For the text-containing cell, return its midpoint in (X, Y) coordinate format. 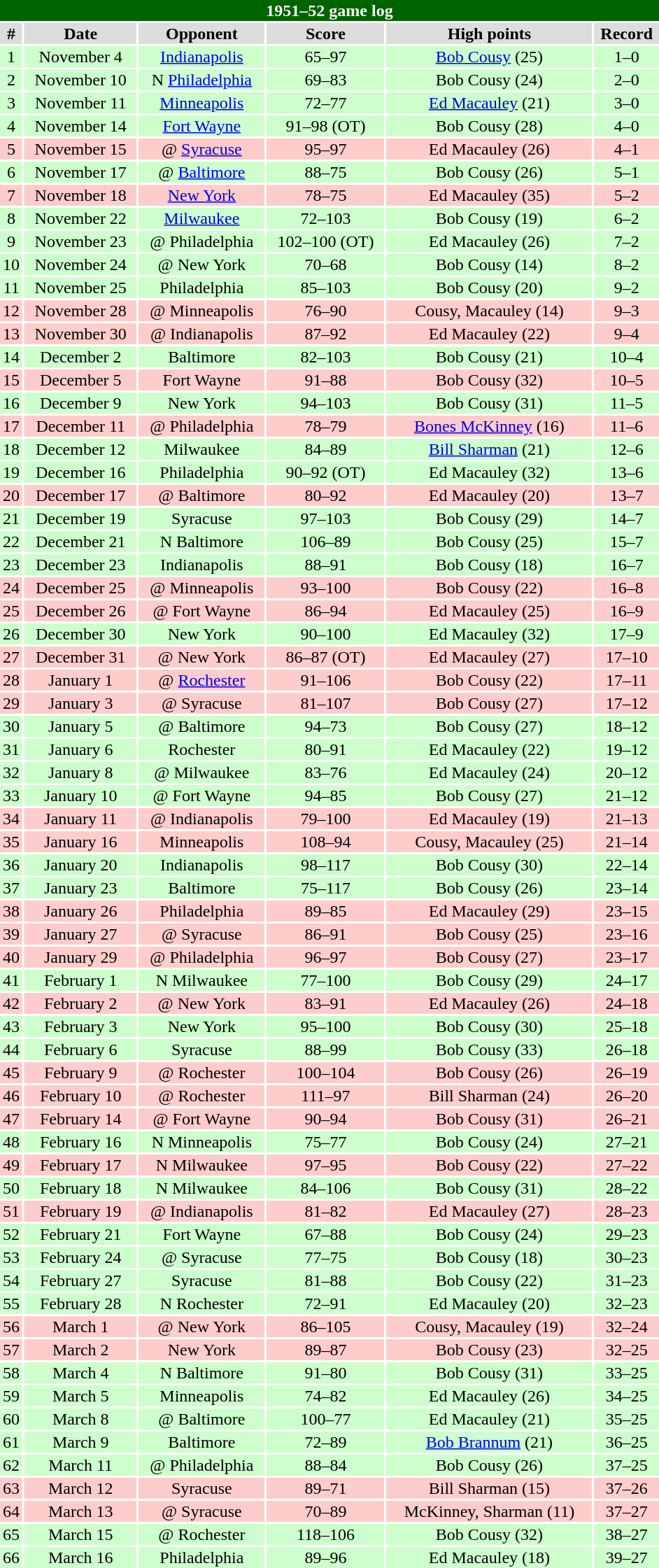
Bob Cousy (21) (489, 357)
2–0 (627, 80)
March 11 (80, 1465)
33–25 (627, 1373)
16–7 (627, 565)
10–4 (627, 357)
January 11 (80, 819)
93–100 (325, 588)
61 (11, 1442)
November 23 (80, 241)
February 18 (80, 1188)
Bob Cousy (23) (489, 1350)
72–91 (325, 1304)
March 12 (80, 1488)
60 (11, 1419)
45 (11, 1073)
38 (11, 911)
11–6 (627, 426)
18 (11, 449)
6 (11, 172)
38–27 (627, 1534)
26–20 (627, 1096)
21–14 (627, 842)
23 (11, 565)
9–2 (627, 288)
34 (11, 819)
McKinney, Sharman (11) (489, 1511)
16–8 (627, 588)
77–75 (325, 1257)
76–90 (325, 311)
Bob Cousy (14) (489, 264)
52 (11, 1234)
65 (11, 1534)
91–98 (OT) (325, 126)
11–5 (627, 403)
86–91 (325, 934)
Rochester (201, 749)
42 (11, 1003)
Record (627, 34)
9 (11, 241)
89–96 (325, 1558)
89–71 (325, 1488)
February 16 (80, 1142)
13 (11, 334)
41 (11, 980)
December 25 (80, 588)
21–12 (627, 796)
November 4 (80, 57)
January 6 (80, 749)
70–89 (325, 1511)
March 8 (80, 1419)
March 5 (80, 1396)
10–5 (627, 380)
90–100 (325, 634)
82–103 (325, 357)
November 24 (80, 264)
79–100 (325, 819)
46 (11, 1096)
December 17 (80, 495)
5 (11, 149)
54 (11, 1280)
90–92 (OT) (325, 472)
83–76 (325, 772)
N Minneapolis (201, 1142)
February 19 (80, 1211)
February 27 (80, 1280)
80–91 (325, 749)
Bob Cousy (20) (489, 288)
18–12 (627, 726)
10 (11, 264)
Bill Sharman (21) (489, 449)
February 14 (80, 1119)
65–97 (325, 57)
4–0 (627, 126)
@ Milwaukee (201, 772)
81–88 (325, 1280)
January 1 (80, 680)
62 (11, 1465)
55 (11, 1304)
59 (11, 1396)
30–23 (627, 1257)
78–75 (325, 195)
95–97 (325, 149)
1951–52 game log (329, 10)
35 (11, 842)
February 28 (80, 1304)
4–1 (627, 149)
February 3 (80, 1026)
64 (11, 1511)
17–12 (627, 703)
6–2 (627, 218)
111–97 (325, 1096)
58 (11, 1373)
48 (11, 1142)
November 14 (80, 126)
86–94 (325, 611)
January 3 (80, 703)
Cousy, Macauley (19) (489, 1327)
88–99 (325, 1050)
7–2 (627, 241)
78–79 (325, 426)
87–92 (325, 334)
November 22 (80, 218)
70–68 (325, 264)
13–6 (627, 472)
20 (11, 495)
21–13 (627, 819)
N Philadelphia (201, 80)
November 10 (80, 80)
100–104 (325, 1073)
5–2 (627, 195)
17–9 (627, 634)
December 21 (80, 542)
December 12 (80, 449)
20–12 (627, 772)
24–18 (627, 1003)
15–7 (627, 542)
32–24 (627, 1327)
March 13 (80, 1511)
108–94 (325, 842)
December 5 (80, 380)
30 (11, 726)
Bill Sharman (15) (489, 1488)
Score (325, 34)
November 30 (80, 334)
80–92 (325, 495)
39 (11, 934)
37–26 (627, 1488)
36 (11, 865)
4 (11, 126)
97–95 (325, 1165)
37 (11, 888)
32–25 (627, 1350)
17 (11, 426)
17–10 (627, 657)
17–11 (627, 680)
Ed Macauley (25) (489, 611)
35–25 (627, 1419)
67–88 (325, 1234)
88–91 (325, 565)
26–18 (627, 1050)
91–80 (325, 1373)
81–107 (325, 703)
9–4 (627, 334)
86–87 (OT) (325, 657)
86–105 (325, 1327)
January 23 (80, 888)
February 21 (80, 1234)
Ed Macauley (18) (489, 1558)
November 17 (80, 172)
40 (11, 957)
8–2 (627, 264)
34–25 (627, 1396)
November 28 (80, 311)
23–14 (627, 888)
88–75 (325, 172)
January 20 (80, 865)
January 10 (80, 796)
27–21 (627, 1142)
December 2 (80, 357)
77–100 (325, 980)
57 (11, 1350)
27 (11, 657)
81–82 (325, 1211)
98–117 (325, 865)
85–103 (325, 288)
28–23 (627, 1211)
23–17 (627, 957)
28 (11, 680)
25–18 (627, 1026)
22–14 (627, 865)
March 2 (80, 1350)
Ed Macauley (24) (489, 772)
Cousy, Macauley (14) (489, 311)
January 16 (80, 842)
February 9 (80, 1073)
31–23 (627, 1280)
118–106 (325, 1534)
N Rochester (201, 1304)
14–7 (627, 518)
Opponent (201, 34)
83–91 (325, 1003)
72–89 (325, 1442)
26 (11, 634)
February 24 (80, 1257)
94–85 (325, 796)
November 11 (80, 103)
Bob Cousy (28) (489, 126)
1 (11, 57)
90–94 (325, 1119)
8 (11, 218)
February 10 (80, 1096)
December 9 (80, 403)
21 (11, 518)
22 (11, 542)
# (11, 34)
106–89 (325, 542)
3–0 (627, 103)
39–27 (627, 1558)
1–0 (627, 57)
November 15 (80, 149)
January 26 (80, 911)
28–22 (627, 1188)
100–77 (325, 1419)
32 (11, 772)
47 (11, 1119)
88–84 (325, 1465)
March 15 (80, 1534)
5–1 (627, 172)
84–106 (325, 1188)
January 8 (80, 772)
Bob Cousy (33) (489, 1050)
27–22 (627, 1165)
91–106 (325, 680)
25 (11, 611)
24 (11, 588)
26–19 (627, 1073)
January 27 (80, 934)
12–6 (627, 449)
74–82 (325, 1396)
32–23 (627, 1304)
95–100 (325, 1026)
November 25 (80, 288)
69–83 (325, 80)
44 (11, 1050)
11 (11, 288)
49 (11, 1165)
Bones McKinney (16) (489, 426)
94–103 (325, 403)
3 (11, 103)
Ed Macauley (19) (489, 819)
26–21 (627, 1119)
19–12 (627, 749)
Bob Cousy (19) (489, 218)
December 31 (80, 657)
12 (11, 311)
November 18 (80, 195)
75–117 (325, 888)
96–97 (325, 957)
Ed Macauley (29) (489, 911)
14 (11, 357)
March 4 (80, 1373)
February 2 (80, 1003)
January 5 (80, 726)
91–88 (325, 380)
Bob Brannum (21) (489, 1442)
19 (11, 472)
37–27 (627, 1511)
February 17 (80, 1165)
36–25 (627, 1442)
9–3 (627, 311)
53 (11, 1257)
63 (11, 1488)
66 (11, 1558)
29–23 (627, 1234)
2 (11, 80)
51 (11, 1211)
16 (11, 403)
December 11 (80, 426)
February 1 (80, 980)
94–73 (325, 726)
Cousy, Macauley (25) (489, 842)
37–25 (627, 1465)
December 30 (80, 634)
89–87 (325, 1350)
56 (11, 1327)
75–77 (325, 1142)
23–15 (627, 911)
15 (11, 380)
84–89 (325, 449)
March 1 (80, 1327)
Ed Macauley (35) (489, 195)
16–9 (627, 611)
Date (80, 34)
December 19 (80, 518)
72–103 (325, 218)
January 29 (80, 957)
December 26 (80, 611)
December 16 (80, 472)
High points (489, 34)
March 9 (80, 1442)
89–85 (325, 911)
33 (11, 796)
97–103 (325, 518)
23–16 (627, 934)
43 (11, 1026)
29 (11, 703)
72–77 (325, 103)
December 23 (80, 565)
31 (11, 749)
24–17 (627, 980)
7 (11, 195)
Bill Sharman (24) (489, 1096)
102–100 (OT) (325, 241)
50 (11, 1188)
February 6 (80, 1050)
13–7 (627, 495)
March 16 (80, 1558)
